Identify which cell holds the provided text, then report its (x, y) central coordinate. 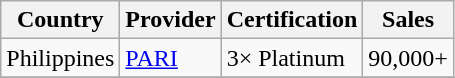
Provider (170, 20)
90,000+ (408, 58)
3× Platinum (292, 58)
Philippines (60, 58)
Certification (292, 20)
PARI (170, 58)
Country (60, 20)
Sales (408, 20)
